Capture the cell that displays the provided text and extract its (X, Y) central coordinate. 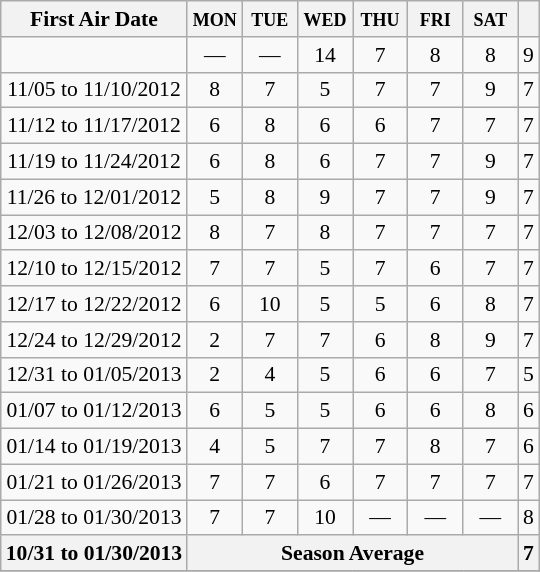
TUE (270, 19)
SAT (490, 19)
FRI (436, 19)
12/31 to 01/05/2013 (94, 375)
THU (380, 19)
01/28 to 01/30/2013 (94, 518)
01/07 to 01/12/2013 (94, 411)
11/19 to 11/24/2012 (94, 162)
11/12 to 11/17/2012 (94, 126)
11/26 to 12/01/2012 (94, 197)
01/21 to 01/26/2013 (94, 482)
12/24 to 12/29/2012 (94, 340)
12/03 to 12/08/2012 (94, 233)
12/17 to 12/22/2012 (94, 304)
First Air Date (94, 19)
01/14 to 01/19/2013 (94, 447)
12/10 to 12/15/2012 (94, 269)
11/05 to 11/10/2012 (94, 90)
Season Average (352, 554)
WED (324, 19)
10/31 to 01/30/2013 (94, 554)
14 (324, 55)
MON (214, 19)
